Identify which cell holds the provided text, then report its [x, y] central coordinate. 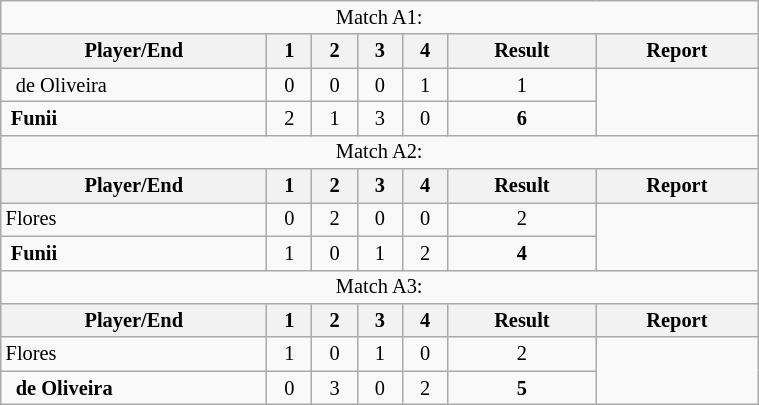
Match A2: [380, 152]
Match A3: [380, 287]
5 [522, 388]
6 [522, 118]
Match A1: [380, 17]
